Find where the given text appears and provide that cell's center as (x, y) coordinate. 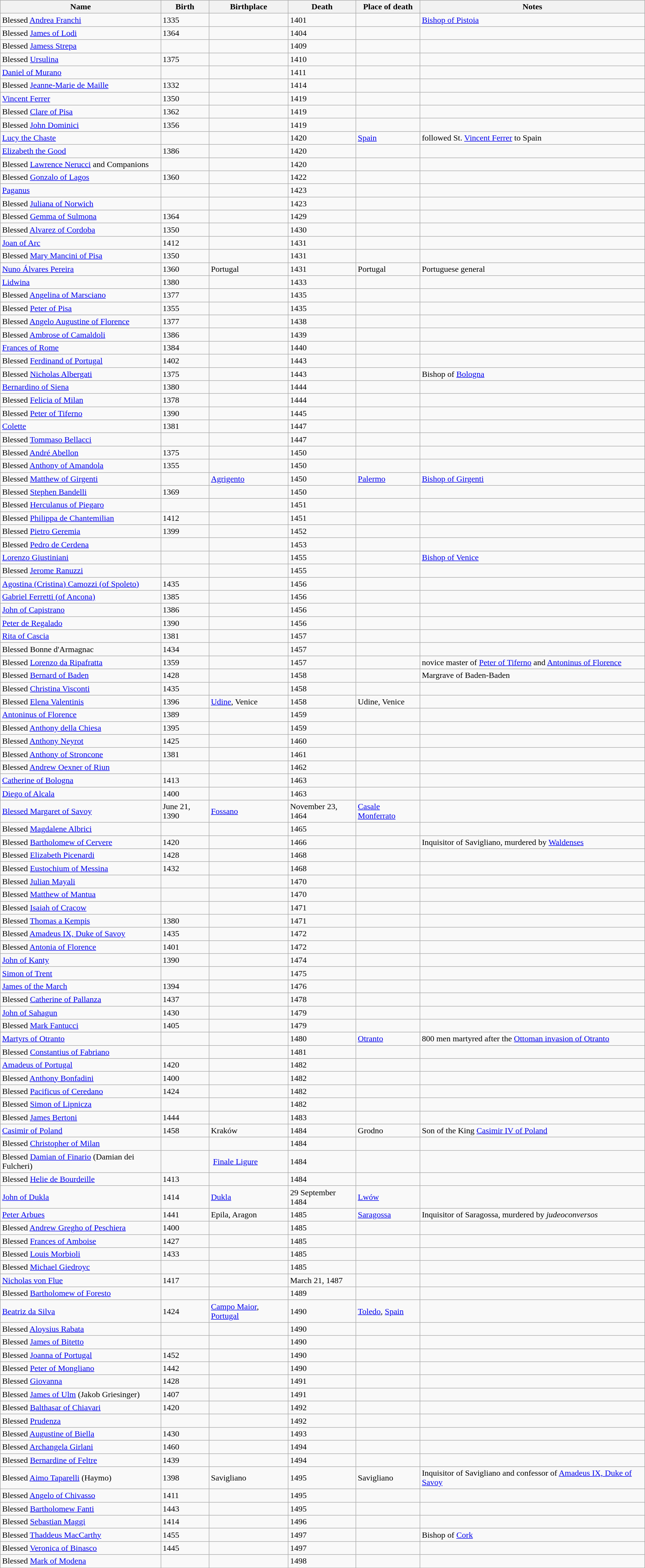
1483 (322, 1117)
Blessed Damian of Finario (Damian dei Fulcheri) (81, 1162)
November 23, 1464 (322, 812)
1385 (185, 597)
Blessed Michael Giedroyc (81, 1267)
Blessed Jamess Strepa (81, 46)
Blessed Constantius of Fabriano (81, 1052)
Blessed Angelina of Marsciano (81, 295)
Blessed Lawrence Nerucci and Companions (81, 164)
Gabriel Ferretti (of Ancona) (81, 597)
1427 (185, 1241)
1429 (322, 217)
Catherine of Bologna (81, 780)
Notes (532, 7)
1496 (322, 1522)
1489 (322, 1293)
Blessed Pietro Geremia (81, 531)
Vincent Ferrer (81, 99)
1478 (322, 999)
Grodno (388, 1131)
Martyrs of Otranto (81, 1039)
Amadeus of Portugal (81, 1065)
1378 (185, 400)
Peter de Regalado (81, 623)
1417 (185, 1280)
Campo Maior, Portugal (249, 1311)
Lidwina (81, 282)
Blessed Eustochium of Messina (81, 868)
June 21, 1390 (185, 812)
Lucy the Chaste (81, 138)
Blessed Mark Fantucci (81, 1026)
Finale Ligure (249, 1162)
Blessed Nicholas Albergati (81, 374)
1440 (322, 348)
Blessed Mark of Modena (81, 1561)
Blessed Thomas a Kempis (81, 921)
Joan of Arc (81, 243)
Nicholas von Flue (81, 1280)
1498 (322, 1561)
1453 (322, 544)
Blessed Margaret of Savoy (81, 812)
Blessed Anthony Bonfadini (81, 1078)
Blessed James of Ulm (Jakob Griesinger) (81, 1394)
Blessed Helie de Bourdeille (81, 1179)
Blessed Matthew of Girgenti (81, 479)
1480 (322, 1039)
Blessed James of Lodi (81, 33)
Blessed Aloysius Rabata (81, 1329)
1356 (185, 125)
29 September 1484 (322, 1197)
1461 (322, 754)
Blessed Bartholomew Fanti (81, 1509)
Toledo, Spain (388, 1311)
Place of death (388, 7)
Blessed Joanna of Portugal (81, 1355)
1362 (185, 112)
Blessed Anthony della Chiesa (81, 728)
Colette (81, 426)
Blessed Bernardine of Feltre (81, 1460)
Agostina (Cristina) Camozzi (of Spoleto) (81, 584)
Beatriz da Silva (81, 1311)
Blessed Amadeus IX, Duke of Savoy (81, 934)
followed St. Vincent Ferrer to Spain (532, 138)
Margrave of Baden-Baden (532, 675)
Blessed Peter of Tiferno (81, 413)
1402 (185, 361)
Blessed Simon of Lipnicza (81, 1104)
Blessed Magdalene Albrici (81, 829)
Blessed Bonne d'Armagnac (81, 649)
Blessed Catherine of Pallanza (81, 999)
Blessed Ursulina (81, 59)
Blessed Peter of Mongliano (81, 1368)
1398 (185, 1478)
Dukla (249, 1197)
John of Sahagun (81, 1012)
Blessed Juliana of Norwich (81, 204)
1442 (185, 1368)
Otranto (388, 1039)
1399 (185, 531)
Blessed Angelo of Chivasso (81, 1496)
Blessed Andrew Oexner of Riun (81, 767)
Lwów (388, 1197)
1394 (185, 986)
Blessed Jerome Ranuzzi (81, 570)
Inquisitor of Savigliano, murdered by Waldenses (532, 842)
1409 (322, 46)
Blessed Philippa de Chantemilian (81, 518)
Lorenzo Giustiniani (81, 557)
James of the March (81, 986)
Blessed Gemma of Sulmona (81, 217)
1425 (185, 741)
Name (81, 7)
Blessed Giovanna (81, 1381)
Blessed Prudenza (81, 1421)
Epila, Aragon (249, 1215)
1407 (185, 1394)
Blessed Anthony of Stroncone (81, 754)
Elizabeth the Good (81, 151)
Blessed Antonia of Florence (81, 947)
Blessed Elizabeth Picenardi (81, 855)
Blessed Thaddeus MacCarthy (81, 1535)
1395 (185, 728)
Blessed Mary Mancini of Pisa (81, 256)
Bishop of Bologna (532, 374)
Birth (185, 7)
Son of the King Casimir IV of Poland (532, 1131)
Blessed Bartholomew of Foresto (81, 1293)
Antoninus of Florence (81, 715)
Blessed Anthony Neyrot (81, 741)
Portuguese general (532, 269)
Blessed Tommaso Bellacci (81, 440)
Blessed Ambrose of Camaldoli (81, 334)
Blessed Gonzalo of Lagos (81, 177)
Blessed Frances of Amboise (81, 1241)
Frances of Rome (81, 348)
Casimir of Poland (81, 1131)
1332 (185, 85)
Blessed Bartholomew of Cervere (81, 842)
1465 (322, 829)
Blessed Pacificus of Ceredano (81, 1091)
Blessed Pedro de Cerdena (81, 544)
Blessed Archangela Girlani (81, 1447)
Bernardino of Siena (81, 387)
Rita of Cascia (81, 636)
Casale Monferrato (388, 812)
Paganus (81, 190)
Blessed John Dominici (81, 125)
Blessed Bernard of Baden (81, 675)
1441 (185, 1215)
1405 (185, 1026)
Blessed Veronica of Binasco (81, 1548)
1437 (185, 999)
Blessed James Bertoni (81, 1117)
Inquisitor of Savigliano and confessor of Amadeus IX, Duke of Savoy (532, 1478)
Blessed Louis Morbioli (81, 1254)
1422 (322, 177)
Simon of Trent (81, 973)
Blessed Augustine of Biella (81, 1434)
Blessed Ferdinand of Portugal (81, 361)
Agrigento (249, 479)
Blessed Stephen Bandelli (81, 492)
Nuno Álvares Pereira (81, 269)
Blessed Julian Mayali (81, 881)
John of Dukla (81, 1197)
Blessed Peter of Pisa (81, 308)
Blessed Balthasar of Chiavari (81, 1407)
1369 (185, 492)
1481 (322, 1052)
1359 (185, 662)
Bishop of Girgenti (532, 479)
1438 (322, 321)
Palermo (388, 479)
Bishop of Venice (532, 557)
Blessed Clare of Pisa (81, 112)
800 men martyred after the Ottoman invasion of Otranto (532, 1039)
Blessed André Abellon (81, 453)
Blessed Christina Visconti (81, 689)
1432 (185, 868)
Blessed Andrew Gregho of Peschiera (81, 1228)
Diego of Alcala (81, 793)
John of Capistrano (81, 610)
Blessed Christopher of Milan (81, 1144)
Blessed Lorenzo da Ripafratta (81, 662)
Blessed Matthew of Mantua (81, 895)
Blessed Alvarez of Cordoba (81, 230)
Inquisitor of Saragossa, murdered by judeoconversos (532, 1215)
Blessed James of Bitetto (81, 1342)
Blessed Felicia of Milan (81, 400)
1410 (322, 59)
Blessed Aimo Taparelli (Haymo) (81, 1478)
1335 (185, 20)
1475 (322, 973)
Blessed Angelo Augustine of Florence (81, 321)
Daniel of Murano (81, 72)
Blessed Isaiah of Cracow (81, 908)
Blessed Andrea Franchi (81, 20)
John of Kanty (81, 960)
Kraków (249, 1131)
Spain (388, 138)
novice master of Peter of Tiferno and Antoninus of Florence (532, 662)
Blessed Sebastian Maggi (81, 1522)
Blessed Elena Valentinis (81, 702)
Birthplace (249, 7)
1389 (185, 715)
March 21, 1487 (322, 1280)
Blessed Herculanus of Piegaro (81, 505)
1384 (185, 348)
Bishop of Cork (532, 1535)
1493 (322, 1434)
1404 (322, 33)
Blessed Jeanne-Marie de Maille (81, 85)
Blessed Anthony of Amandola (81, 466)
1462 (322, 767)
1466 (322, 842)
Peter Arbues (81, 1215)
1476 (322, 986)
Bishop of Pistoia (532, 20)
Death (322, 7)
Fossano (249, 812)
1396 (185, 702)
Saragossa (388, 1215)
1434 (185, 649)
1474 (322, 960)
